Detect which cell encompasses the target text, then output its [x, y] center coordinate. 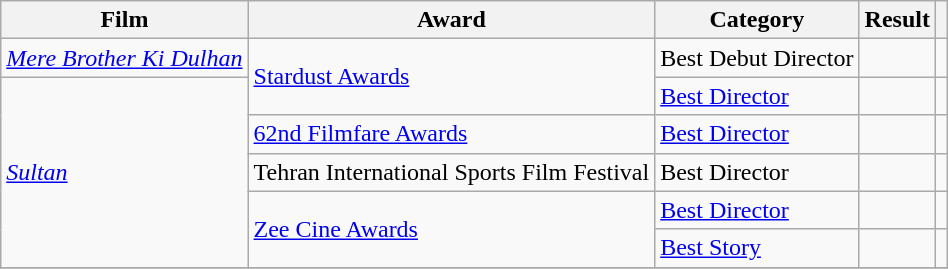
Sultan [124, 172]
62nd Filmfare Awards [452, 134]
Best Debut Director [757, 58]
Best Story [757, 248]
Mere Brother Ki Dulhan [124, 58]
Award [452, 20]
Film [124, 20]
Category [757, 20]
Stardust Awards [452, 77]
Tehran International Sports Film Festival [452, 172]
Zee Cine Awards [452, 229]
Result [897, 20]
